Output the (x, y) coordinate of the center of the cell containing the given text.  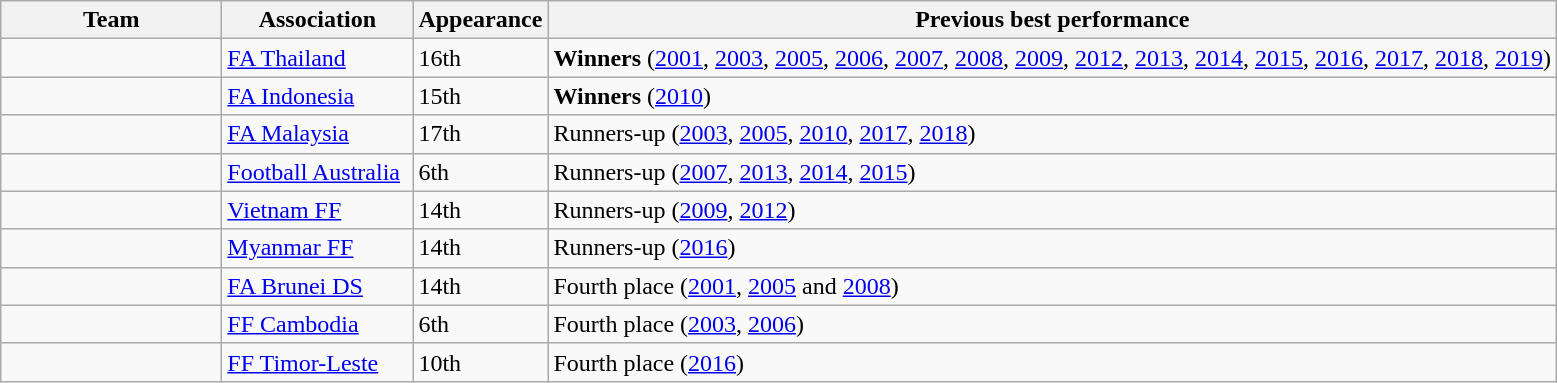
Fourth place (2016) (1052, 362)
FA Brunei DS (318, 286)
15th (480, 96)
Runners-up (2009, 2012) (1052, 210)
Runners-up (2007, 2013, 2014, 2015) (1052, 172)
Previous best performance (1052, 20)
Runners-up (2003, 2005, 2010, 2017, 2018) (1052, 134)
Fourth place (2003, 2006) (1052, 324)
Winners (2010) (1052, 96)
FA Indonesia (318, 96)
Myanmar FF (318, 248)
16th (480, 58)
Appearance (480, 20)
Team (112, 20)
FF Timor-Leste (318, 362)
10th (480, 362)
Winners (2001, 2003, 2005, 2006, 2007, 2008, 2009, 2012, 2013, 2014, 2015, 2016, 2017, 2018, 2019) (1052, 58)
FA Malaysia (318, 134)
17th (480, 134)
FA Thailand (318, 58)
Runners-up (2016) (1052, 248)
Fourth place (2001, 2005 and 2008) (1052, 286)
Vietnam FF (318, 210)
FF Cambodia (318, 324)
Football Australia (318, 172)
Association (318, 20)
